Locate the cell with the specified text and output its (X, Y) center coordinate. 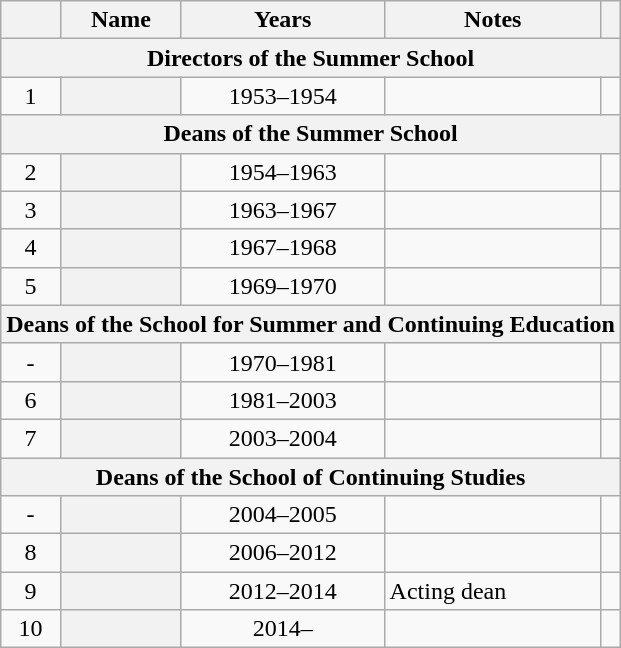
2003–2004 (282, 438)
Years (282, 20)
1963–1967 (282, 210)
1953–1954 (282, 96)
4 (31, 248)
1969–1970 (282, 286)
2006–2012 (282, 553)
1970–1981 (282, 362)
Notes (492, 20)
5 (31, 286)
2 (31, 172)
Deans of the Summer School (311, 134)
Directors of the Summer School (311, 58)
10 (31, 629)
6 (31, 400)
2004–2005 (282, 515)
1 (31, 96)
2014– (282, 629)
2012–2014 (282, 591)
7 (31, 438)
1954–1963 (282, 172)
Name (120, 20)
Deans of the School of Continuing Studies (311, 477)
Deans of the School for Summer and Continuing Education (311, 324)
1967–1968 (282, 248)
1981–2003 (282, 400)
9 (31, 591)
3 (31, 210)
8 (31, 553)
Acting dean (492, 591)
